Return the (X, Y) coordinate for the center point of the cell that contains the specified text.  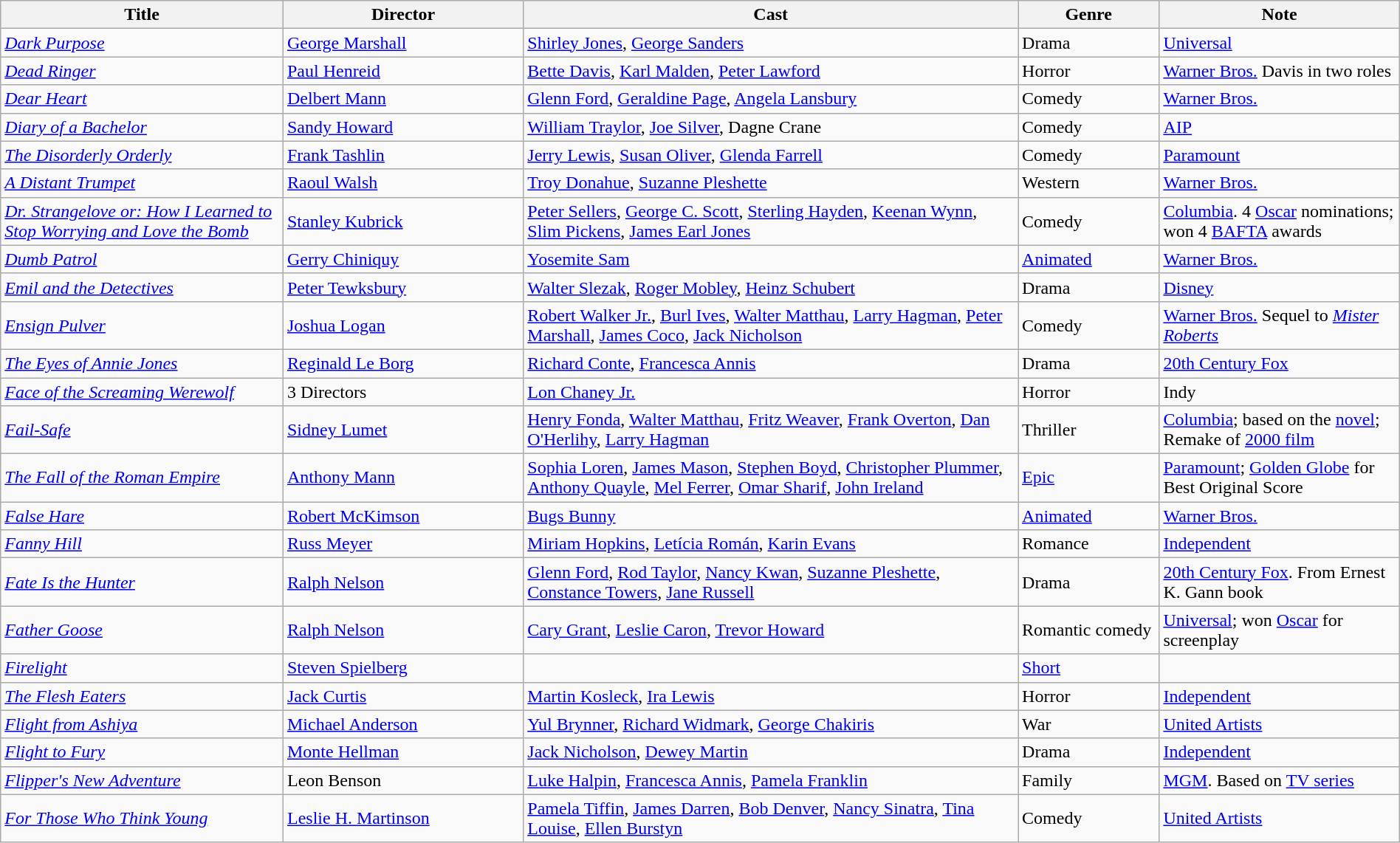
Warner Bros. Sequel to Mister Roberts (1279, 325)
Lon Chaney Jr. (771, 392)
Universal; won Oscar for screenplay (1279, 630)
Robert McKimson (403, 516)
Columbia. 4 Oscar nominations; won 4 BAFTA awards (1279, 221)
The Eyes of Annie Jones (142, 363)
Ensign Pulver (142, 325)
Dumb Patrol (142, 259)
The Fall of the Roman Empire (142, 478)
Gerry Chiniquy (403, 259)
Henry Fonda, Walter Matthau, Fritz Weaver, Frank Overton, Dan O'Herlihy, Larry Hagman (771, 430)
Frank Tashlin (403, 155)
Fail-Safe (142, 430)
Flight from Ashiya (142, 724)
Western (1088, 183)
AIP (1279, 127)
Face of the Screaming Werewolf (142, 392)
Shirley Jones, George Sanders (771, 43)
Luke Halpin, Francesca Annis, Pamela Franklin (771, 780)
Pamela Tiffin, James Darren, Bob Denver, Nancy Sinatra, Tina Louise, Ellen Burstyn (771, 818)
Glenn Ford, Rod Taylor, Nancy Kwan, Suzanne Pleshette, Constance Towers, Jane Russell (771, 582)
Disney (1279, 287)
Columbia; based on the novel; Remake of 2000 film (1279, 430)
War (1088, 724)
Sophia Loren, James Mason, Stephen Boyd, Christopher Plummer, Anthony Quayle, Mel Ferrer, Omar Sharif, John Ireland (771, 478)
Leslie H. Martinson (403, 818)
Jack Nicholson, Dewey Martin (771, 752)
Bugs Bunny (771, 516)
Thriller (1088, 430)
Paul Henreid (403, 71)
3 Directors (403, 392)
Yosemite Sam (771, 259)
Steven Spielberg (403, 668)
For Those Who Think Young (142, 818)
Bette Davis, Karl Malden, Peter Lawford (771, 71)
Universal (1279, 43)
Romance (1088, 544)
Dead Ringer (142, 71)
Jack Curtis (403, 696)
Michael Anderson (403, 724)
Emil and the Detectives (142, 287)
Flight to Fury (142, 752)
Paramount (1279, 155)
The Flesh Eaters (142, 696)
The Disorderly Orderly (142, 155)
Peter Sellers, George C. Scott, Sterling Hayden, Keenan Wynn, Slim Pickens, James Earl Jones (771, 221)
Glenn Ford, Geraldine Page, Angela Lansbury (771, 99)
Diary of a Bachelor (142, 127)
Indy (1279, 392)
Paramount; Golden Globe for Best Original Score (1279, 478)
Cary Grant, Leslie Caron, Trevor Howard (771, 630)
Short (1088, 668)
Sidney Lumet (403, 430)
Leon Benson (403, 780)
Dear Heart (142, 99)
Joshua Logan (403, 325)
Anthony Mann (403, 478)
Martin Kosleck, Ira Lewis (771, 696)
Richard Conte, Francesca Annis (771, 363)
Fate Is the Hunter (142, 582)
Peter Tewksbury (403, 287)
William Traylor, Joe Silver, Dagne Crane (771, 127)
Reginald Le Borg (403, 363)
Father Goose (142, 630)
Troy Donahue, Suzanne Pleshette (771, 183)
Miriam Hopkins, Letícia Román, Karin Evans (771, 544)
20th Century Fox (1279, 363)
Robert Walker Jr., Burl Ives, Walter Matthau, Larry Hagman, Peter Marshall, James Coco, Jack Nicholson (771, 325)
Note (1279, 15)
Yul Brynner, Richard Widmark, George Chakiris (771, 724)
Firelight (142, 668)
Family (1088, 780)
Jerry Lewis, Susan Oliver, Glenda Farrell (771, 155)
Cast (771, 15)
Sandy Howard (403, 127)
Russ Meyer (403, 544)
Dark Purpose (142, 43)
Flipper's New Adventure (142, 780)
20th Century Fox. From Ernest K. Gann book (1279, 582)
Raoul Walsh (403, 183)
A Distant Trumpet (142, 183)
Romantic comedy (1088, 630)
Monte Hellman (403, 752)
Dr. Strangelove or: How I Learned to Stop Worrying and Love the Bomb (142, 221)
George Marshall (403, 43)
Director (403, 15)
Stanley Kubrick (403, 221)
Walter Slezak, Roger Mobley, Heinz Schubert (771, 287)
Epic (1088, 478)
MGM. Based on TV series (1279, 780)
Title (142, 15)
Warner Bros. Davis in two roles (1279, 71)
Fanny Hill (142, 544)
Genre (1088, 15)
Delbert Mann (403, 99)
False Hare (142, 516)
